Identify which cell holds the provided text, then report its (x, y) central coordinate. 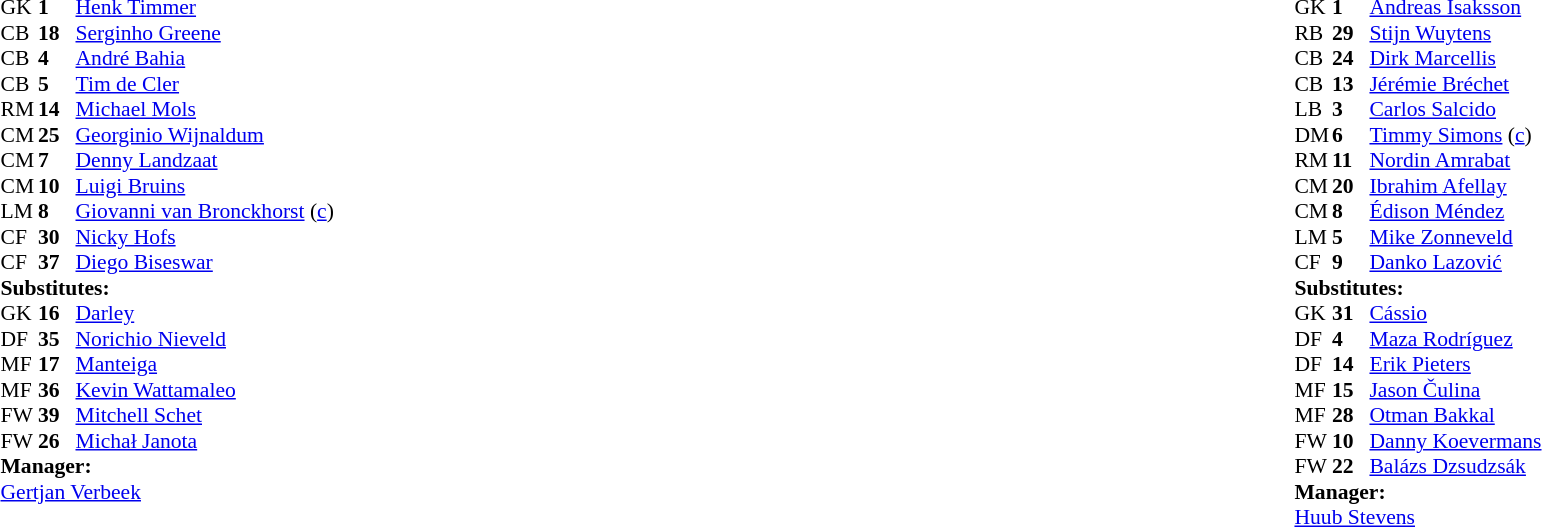
Michał Janota (205, 441)
22 (1351, 467)
Darley (205, 313)
Serginho Greene (205, 33)
7 (57, 161)
RB (1313, 33)
Édison Méndez (1455, 211)
Nordin Amrabat (1455, 161)
Timmy Simons (c) (1455, 135)
13 (1351, 84)
30 (57, 237)
Cássio (1455, 313)
Erik Pieters (1455, 365)
20 (1351, 186)
37 (57, 263)
24 (1351, 59)
Michael Mols (205, 109)
Mitchell Schet (205, 415)
28 (1351, 415)
Danny Koevermans (1455, 441)
Denny Landzaat (205, 161)
Norichio Nieveld (205, 339)
Diego Biseswar (205, 263)
Georginio Wijnaldum (205, 135)
9 (1351, 263)
15 (1351, 390)
Jérémie Bréchet (1455, 84)
Maza Rodríguez (1455, 339)
Giovanni van Bronckhorst (c) (205, 211)
Balázs Dzsudzsák (1455, 467)
36 (57, 390)
18 (57, 33)
André Bahia (205, 59)
39 (57, 415)
Tim de Cler (205, 84)
31 (1351, 313)
Mike Zonneveld (1455, 237)
35 (57, 339)
11 (1351, 161)
Nicky Hofs (205, 237)
Otman Bakkal (1455, 415)
Luigi Bruins (205, 186)
DM (1313, 135)
17 (57, 365)
Gertjan Verbeek (166, 492)
LB (1313, 109)
25 (57, 135)
Manteiga (205, 365)
26 (57, 441)
Kevin Wattamaleo (205, 390)
Dirk Marcellis (1455, 59)
6 (1351, 135)
29 (1351, 33)
3 (1351, 109)
Carlos Salcido (1455, 109)
16 (57, 313)
Ibrahim Afellay (1455, 186)
Jason Čulina (1455, 390)
Stijn Wuytens (1455, 33)
Danko Lazović (1455, 263)
